Search for the cell housing the specified text and yield its (X, Y) center coordinate. 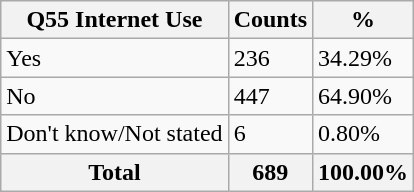
Total (114, 172)
34.29% (364, 58)
Q55 Internet Use (114, 20)
No (114, 96)
236 (270, 58)
64.90% (364, 96)
0.80% (364, 134)
Counts (270, 20)
689 (270, 172)
447 (270, 96)
Yes (114, 58)
Don't know/Not stated (114, 134)
% (364, 20)
6 (270, 134)
100.00% (364, 172)
